Return (X, Y) of the center of cell containing provided text 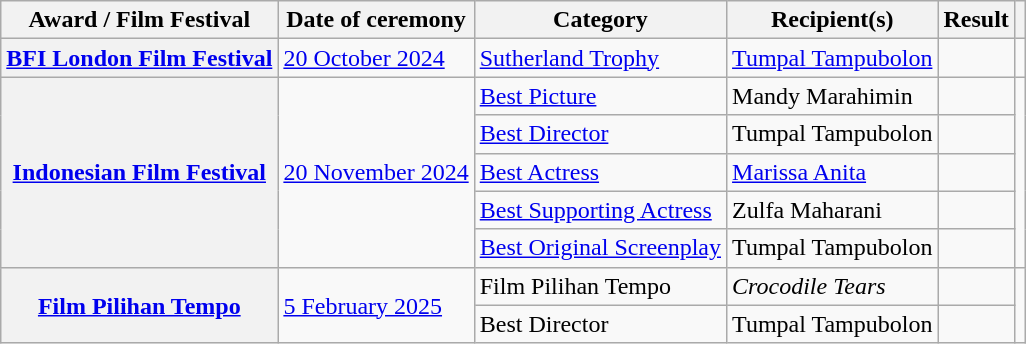
Best Actress (600, 172)
BFI London Film Festival (140, 58)
20 November 2024 (376, 172)
Crocodile Tears (832, 286)
Best Picture (600, 96)
Date of ceremony (376, 20)
Mandy Marahimin (832, 96)
Zulfa Maharani (832, 210)
Best Supporting Actress (600, 210)
Result (976, 20)
Marissa Anita (832, 172)
Indonesian Film Festival (140, 172)
Award / Film Festival (140, 20)
Best Original Screenplay (600, 248)
Recipient(s) (832, 20)
Category (600, 20)
5 February 2025 (376, 305)
20 October 2024 (376, 58)
Sutherland Trophy (600, 58)
